Detect which cell encompasses the target text, then output its [X, Y] center coordinate. 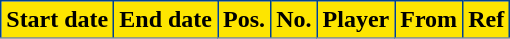
Ref [486, 20]
Start date [58, 20]
From [429, 20]
Player [356, 20]
End date [166, 20]
No. [294, 20]
Pos. [244, 20]
